Return (X, Y) of the center of cell containing provided text 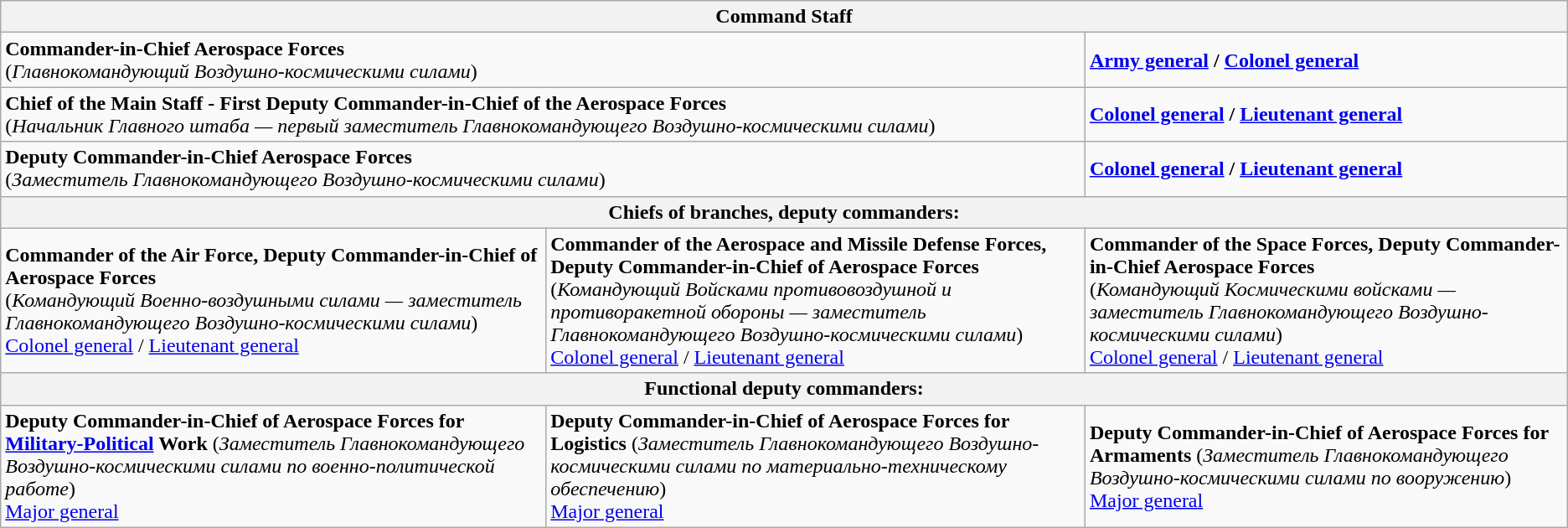
Deputy Commander-in-Chief of Aerospace Forces for Armaments (Заместитель Главнокомандующего Воздушно-космическими силами по вооружению)Major general (1326, 466)
Command Staff (784, 17)
Deputy Commander-in-Chief Aerospace Forces(Заместитель Главнокомандующего Воздушно-космическими силами) (543, 169)
Functional deputy commanders: (784, 389)
Chiefs of branches, deputy commanders: (784, 212)
Army general / Colonel general (1326, 60)
Commander-in-Chief Aerospace Forces(Главнокомандующий Воздушно-космическими силами) (543, 60)
